From the cell containing the given text, extract its center point as (X, Y) coordinate. 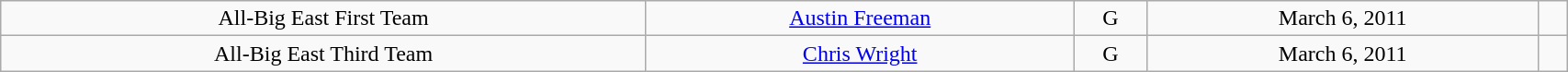
Austin Freeman (860, 18)
Chris Wright (860, 54)
All-Big East First Team (323, 18)
All-Big East Third Team (323, 54)
